Provide the [X, Y] coordinate of the cell's center where the given text is located.  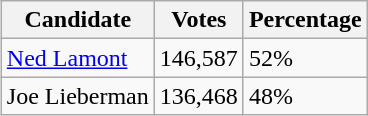
146,587 [198, 58]
52% [305, 58]
Percentage [305, 20]
Joe Lieberman [78, 96]
136,468 [198, 96]
Votes [198, 20]
Candidate [78, 20]
48% [305, 96]
Ned Lamont [78, 58]
